Detect which cell encompasses the target text, then output its (x, y) center coordinate. 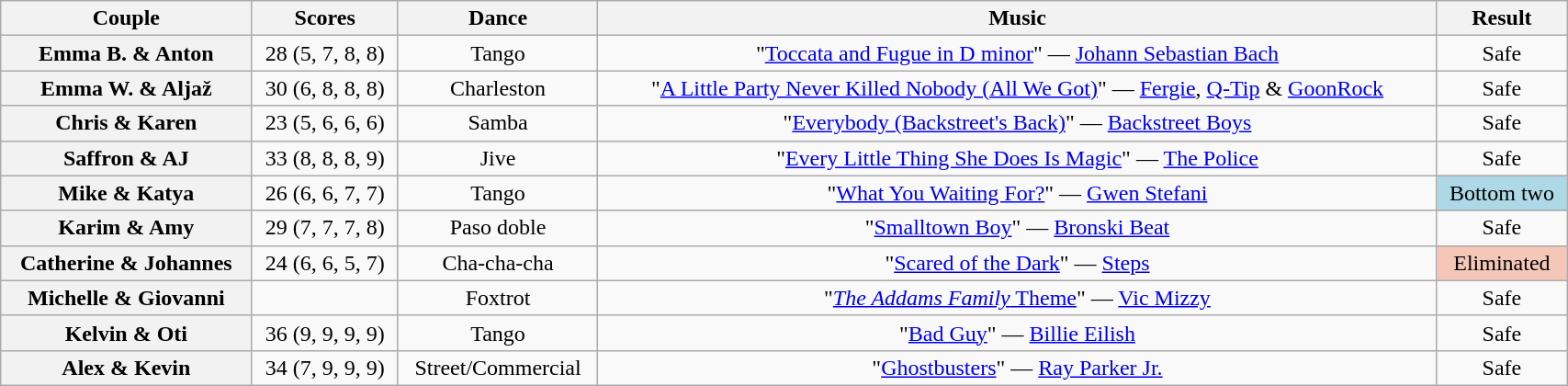
Emma B. & Anton (127, 53)
"Everybody (Backstreet's Back)" — Backstreet Boys (1018, 123)
34 (7, 9, 9, 9) (325, 368)
33 (8, 8, 8, 9) (325, 158)
28 (5, 7, 8, 8) (325, 53)
Emma W. & Aljaž (127, 88)
Cha-cha-cha (498, 263)
Dance (498, 18)
Kelvin & Oti (127, 333)
Samba (498, 123)
Street/Commercial (498, 368)
Foxtrot (498, 298)
24 (6, 6, 5, 7) (325, 263)
"Smalltown Boy" — Bronski Beat (1018, 228)
Michelle & Giovanni (127, 298)
Result (1501, 18)
"A Little Party Never Killed Nobody (All We Got)" — Fergie, Q-Tip & GoonRock (1018, 88)
Saffron & AJ (127, 158)
"The Addams Family Theme" — Vic Mizzy (1018, 298)
36 (9, 9, 9, 9) (325, 333)
"Bad Guy" — Billie Eilish (1018, 333)
Karim & Amy (127, 228)
23 (5, 6, 6, 6) (325, 123)
"Every Little Thing She Does Is Magic" — The Police (1018, 158)
"Toccata and Fugue in D minor" — Johann Sebastian Bach (1018, 53)
Music (1018, 18)
26 (6, 6, 7, 7) (325, 193)
Eliminated (1501, 263)
30 (6, 8, 8, 8) (325, 88)
Catherine & Johannes (127, 263)
Chris & Karen (127, 123)
"Scared of the Dark" — Steps (1018, 263)
Mike & Katya (127, 193)
Bottom two (1501, 193)
Scores (325, 18)
Paso doble (498, 228)
Couple (127, 18)
Alex & Kevin (127, 368)
29 (7, 7, 7, 8) (325, 228)
"What You Waiting For?" — Gwen Stefani (1018, 193)
"Ghostbusters" — Ray Parker Jr. (1018, 368)
Charleston (498, 88)
Jive (498, 158)
